Pinpoint the cell where the given text exists, returning its [X, Y] midpoint coordinate. 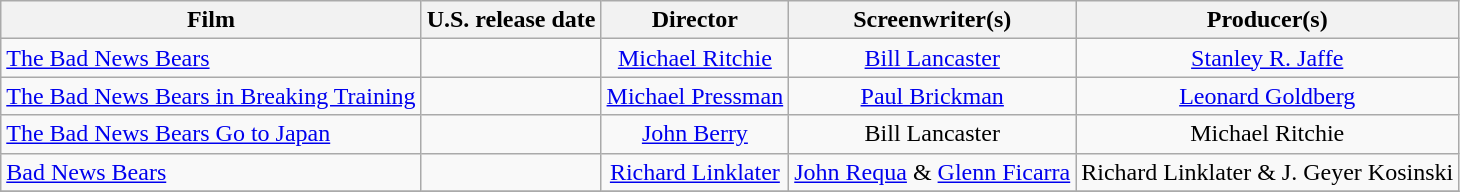
Bad News Bears [211, 172]
The Bad News Bears Go to Japan [211, 134]
Paul Brickman [932, 96]
Richard Linklater [695, 172]
Leonard Goldberg [1268, 96]
The Bad News Bears [211, 58]
Producer(s) [1268, 20]
Screenwriter(s) [932, 20]
Richard Linklater & J. Geyer Kosinski [1268, 172]
Michael Pressman [695, 96]
John Requa & Glenn Ficarra [932, 172]
Stanley R. Jaffe [1268, 58]
U.S. release date [511, 20]
Director [695, 20]
Film [211, 20]
John Berry [695, 134]
The Bad News Bears in Breaking Training [211, 96]
